Return the [X, Y] coordinate for the center point of the cell that contains the specified text.  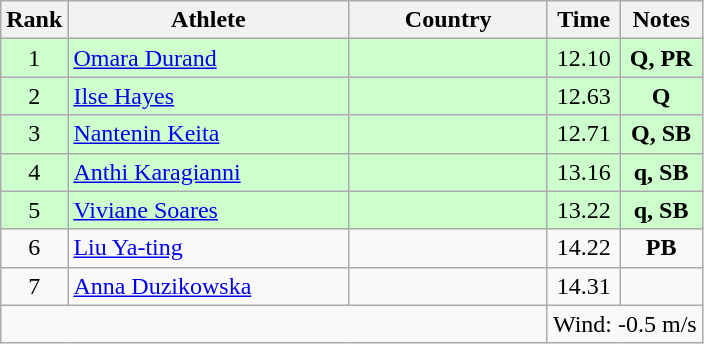
Country [448, 20]
12.71 [584, 134]
Anthi Karagianni [208, 172]
2 [34, 96]
Ilse Hayes [208, 96]
Liu Ya-ting [208, 248]
Viviane Soares [208, 210]
7 [34, 286]
14.31 [584, 286]
13.22 [584, 210]
Q, SB [661, 134]
6 [34, 248]
3 [34, 134]
Q, PR [661, 58]
Notes [661, 20]
Q [661, 96]
Rank [34, 20]
Wind: -0.5 m/s [624, 324]
PB [661, 248]
Anna Duzikowska [208, 286]
12.63 [584, 96]
5 [34, 210]
Athlete [208, 20]
14.22 [584, 248]
12.10 [584, 58]
1 [34, 58]
4 [34, 172]
13.16 [584, 172]
Omara Durand [208, 58]
Nantenin Keita [208, 134]
Time [584, 20]
